Capture the cell that displays the provided text and extract its (x, y) central coordinate. 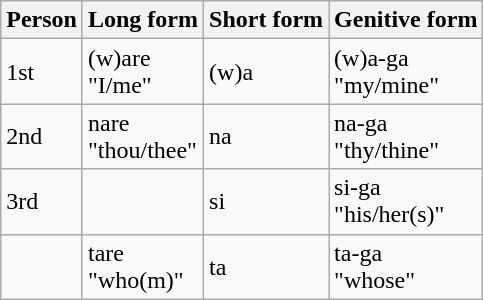
si-ga"his/her(s)" (406, 202)
ta-ga"whose" (406, 266)
2nd (42, 136)
na (266, 136)
Person (42, 20)
ta (266, 266)
(w)are"I/me" (142, 72)
tare"who(m)" (142, 266)
Long form (142, 20)
Genitive form (406, 20)
(w)a-ga"my/mine" (406, 72)
Short form (266, 20)
3rd (42, 202)
si (266, 202)
1st (42, 72)
nare"thou/thee" (142, 136)
(w)a (266, 72)
na-ga"thy/thine" (406, 136)
